Provide the (x, y) coordinate of the cell's center where the given text is located.  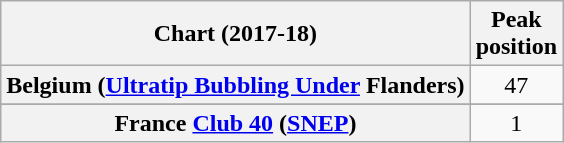
France Club 40 (SNEP) (236, 123)
Peakposition (516, 34)
Belgium (Ultratip Bubbling Under Flanders) (236, 85)
Chart (2017-18) (236, 34)
1 (516, 123)
47 (516, 85)
